Search for the cell housing the specified text and yield its (x, y) center coordinate. 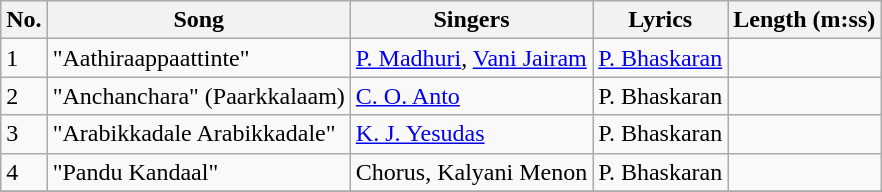
"Pandu Kandaal" (198, 172)
"Arabikkadale Arabikkadale" (198, 134)
2 (24, 96)
No. (24, 20)
Singers (471, 20)
4 (24, 172)
1 (24, 58)
Length (m:ss) (804, 20)
C. O. Anto (471, 96)
Chorus, Kalyani Menon (471, 172)
P. Madhuri, Vani Jairam (471, 58)
Song (198, 20)
3 (24, 134)
"Aathiraappaattinte" (198, 58)
"Anchanchara" (Paarkkalaam) (198, 96)
K. J. Yesudas (471, 134)
Lyrics (660, 20)
